For the text-containing cell, return its midpoint in (x, y) coordinate format. 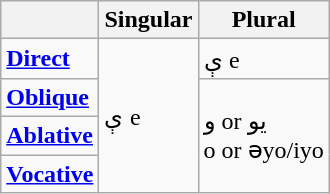
Ablative (50, 135)
Direct (50, 59)
Plural (264, 20)
Vocative (50, 173)
Singular (148, 20)
و or یوo or әyo/iyo (264, 135)
Oblique (50, 97)
